Output the [x, y] coordinate of the center of the cell containing the given text.  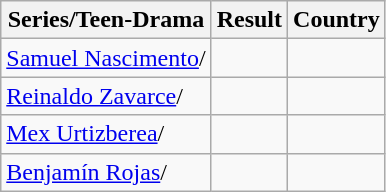
Benjamín Rojas/ [106, 172]
Reinaldo Zavarce/ [106, 96]
Result [249, 20]
Country [337, 20]
Mex Urtizberea/ [106, 134]
Samuel Nascimento/ [106, 58]
Series/Teen-Drama [106, 20]
